Search for the cell housing the specified text and yield its [x, y] center coordinate. 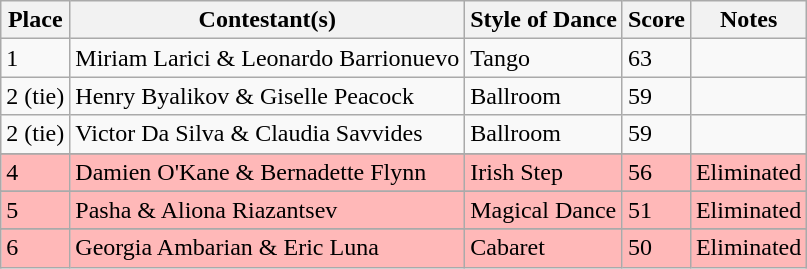
Henry Byalikov & Giselle Peacock [268, 96]
5 [36, 210]
Georgia Ambarian & Eric Luna [268, 248]
Victor Da Silva & Claudia Savvides [268, 134]
Cabaret [544, 248]
1 [36, 58]
Tango [544, 58]
Place [36, 20]
51 [656, 210]
Magical Dance [544, 210]
63 [656, 58]
Pasha & Aliona Riazantsev [268, 210]
Notes [748, 20]
Damien O'Kane & Bernadette Flynn [268, 172]
Score [656, 20]
56 [656, 172]
Style of Dance [544, 20]
4 [36, 172]
50 [656, 248]
6 [36, 248]
Contestant(s) [268, 20]
Miriam Larici & Leonardo Barrionuevo [268, 58]
Irish Step [544, 172]
